From the cell containing the given text, extract its center point as [x, y] coordinate. 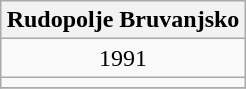
1991 [123, 58]
Rudopolje Bruvanjsko [123, 20]
